Detect which cell encompasses the target text, then output its (X, Y) center coordinate. 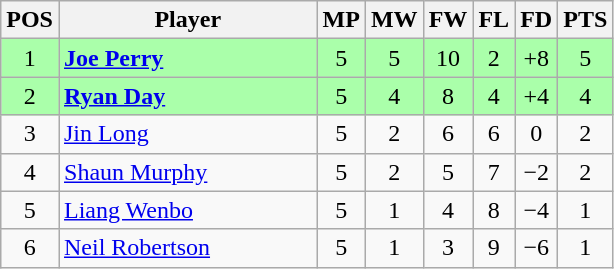
−2 (536, 172)
+8 (536, 58)
7 (494, 172)
Shaun Murphy (188, 172)
POS (30, 20)
Joe Perry (188, 58)
Player (188, 20)
10 (448, 58)
−6 (536, 248)
0 (536, 134)
9 (494, 248)
Jin Long (188, 134)
FD (536, 20)
PTS (586, 20)
+4 (536, 96)
Liang Wenbo (188, 210)
MP (341, 20)
MW (394, 20)
FW (448, 20)
−4 (536, 210)
Neil Robertson (188, 248)
Ryan Day (188, 96)
FL (494, 20)
